Return the (x, y) coordinate for the center point of the cell that contains the specified text.  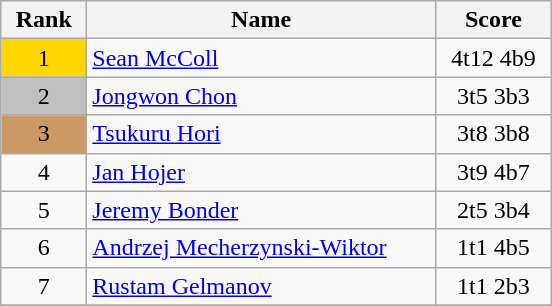
3t5 3b3 (493, 96)
Andrzej Mecherzynski-Wiktor (262, 248)
Jan Hojer (262, 172)
Tsukuru Hori (262, 134)
Sean McColl (262, 58)
6 (44, 248)
Jeremy Bonder (262, 210)
7 (44, 286)
3t8 3b8 (493, 134)
Score (493, 20)
4 (44, 172)
Rank (44, 20)
2 (44, 96)
Jongwon Chon (262, 96)
3 (44, 134)
1t1 2b3 (493, 286)
1 (44, 58)
5 (44, 210)
2t5 3b4 (493, 210)
4t12 4b9 (493, 58)
3t9 4b7 (493, 172)
Name (262, 20)
Rustam Gelmanov (262, 286)
1t1 4b5 (493, 248)
